Provide the [x, y] coordinate of the cell's center where the given text is located.  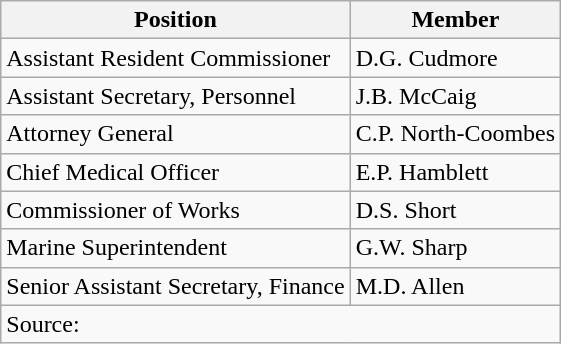
D.G. Cudmore [455, 58]
D.S. Short [455, 210]
J.B. McCaig [455, 96]
Position [176, 20]
E.P. Hamblett [455, 172]
Attorney General [176, 134]
Commissioner of Works [176, 210]
M.D. Allen [455, 286]
Marine Superintendent [176, 248]
Assistant Secretary, Personnel [176, 96]
Source: [281, 324]
G.W. Sharp [455, 248]
Chief Medical Officer [176, 172]
C.P. North-Coombes [455, 134]
Senior Assistant Secretary, Finance [176, 286]
Assistant Resident Commissioner [176, 58]
Member [455, 20]
